Identify which cell holds the provided text, then report its [x, y] central coordinate. 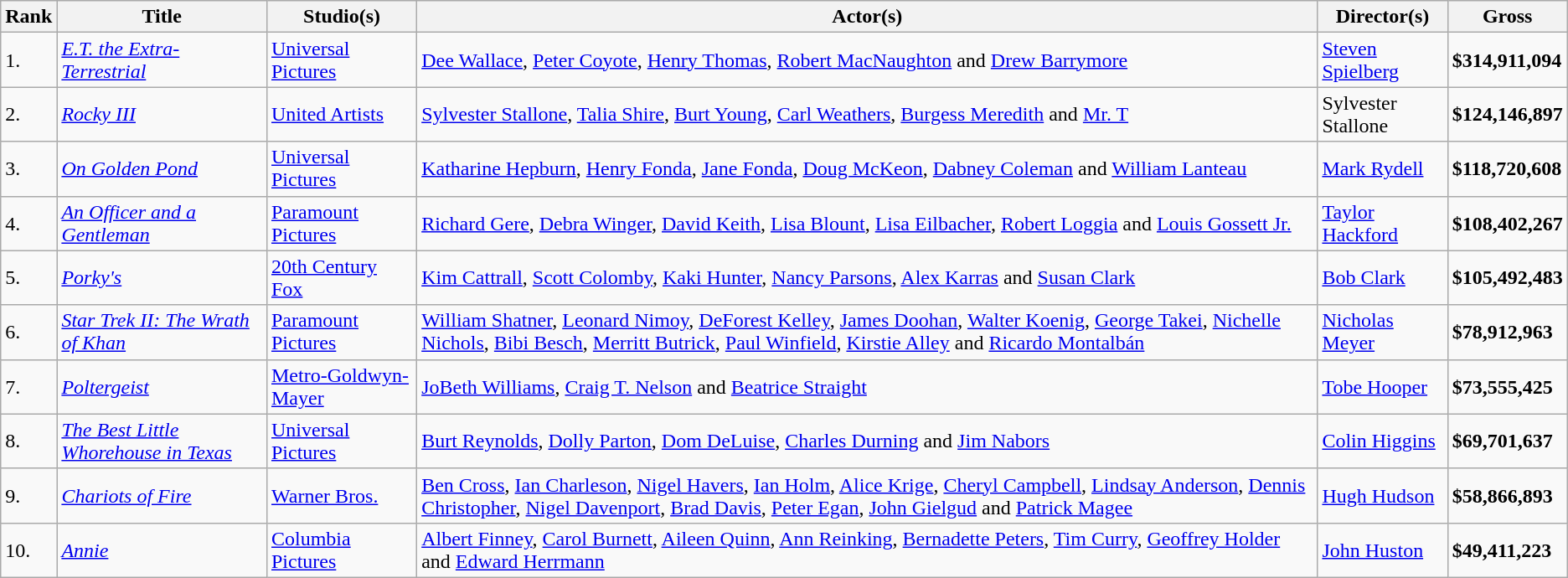
1. [28, 60]
7. [28, 387]
Hugh Hudson [1382, 496]
The Best Little Whorehouse in Texas [162, 441]
Rank [28, 17]
9. [28, 496]
$78,912,963 [1508, 332]
Actor(s) [868, 17]
8. [28, 441]
Annie [162, 550]
Warner Bros. [342, 496]
Tobe Hooper [1382, 387]
An Officer and a Gentleman [162, 223]
United Artists [342, 114]
$314,911,094 [1508, 60]
20th Century Fox [342, 278]
Kim Cattrall, Scott Colomby, Kaki Hunter, Nancy Parsons, Alex Karras and Susan Clark [868, 278]
JoBeth Williams, Craig T. Nelson and Beatrice Straight [868, 387]
Title [162, 17]
Star Trek II: The Wrath of Khan [162, 332]
Burt Reynolds, Dolly Parton, Dom DeLuise, Charles Durning and Jim Nabors [868, 441]
Sylvester Stallone [1382, 114]
Mark Rydell [1382, 169]
6. [28, 332]
Nicholas Meyer [1382, 332]
Studio(s) [342, 17]
Steven Spielberg [1382, 60]
Colin Higgins [1382, 441]
3. [28, 169]
John Huston [1382, 550]
Dee Wallace, Peter Coyote, Henry Thomas, Robert MacNaughton and Drew Barrymore [868, 60]
$58,866,893 [1508, 496]
$105,492,483 [1508, 278]
2. [28, 114]
Porky's [162, 278]
10. [28, 550]
Director(s) [1382, 17]
E.T. the Extra-Terrestrial [162, 60]
$69,701,637 [1508, 441]
$108,402,267 [1508, 223]
Sylvester Stallone, Talia Shire, Burt Young, Carl Weathers, Burgess Meredith and Mr. T [868, 114]
Gross [1508, 17]
Poltergeist [162, 387]
$118,720,608 [1508, 169]
$124,146,897 [1508, 114]
$49,411,223 [1508, 550]
5. [28, 278]
Rocky III [162, 114]
Taylor Hackford [1382, 223]
Chariots of Fire [162, 496]
Richard Gere, Debra Winger, David Keith, Lisa Blount, Lisa Eilbacher, Robert Loggia and Louis Gossett Jr. [868, 223]
Albert Finney, Carol Burnett, Aileen Quinn, Ann Reinking, Bernadette Peters, Tim Curry, Geoffrey Holder and Edward Herrmann [868, 550]
Bob Clark [1382, 278]
Katharine Hepburn, Henry Fonda, Jane Fonda, Doug McKeon, Dabney Coleman and William Lanteau [868, 169]
On Golden Pond [162, 169]
$73,555,425 [1508, 387]
4. [28, 223]
Columbia Pictures [342, 550]
Metro-Goldwyn-Mayer [342, 387]
